From the cell containing the given text, extract its center point as [X, Y] coordinate. 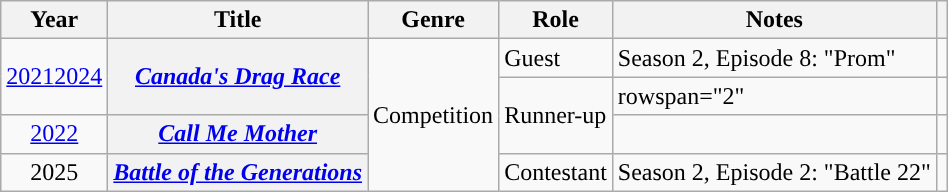
Competition [434, 115]
Battle of the Generations [238, 172]
Call Me Mother [238, 134]
2022 [54, 134]
Genre [434, 20]
2025 [54, 172]
Title [238, 20]
Season 2, Episode 2: "Battle 22" [774, 172]
Notes [774, 20]
Year [54, 20]
rowspan="2" [774, 96]
Guest [556, 58]
20212024 [54, 77]
Role [556, 20]
Runner-up [556, 115]
Contestant [556, 172]
Canada's Drag Race [238, 77]
Season 2, Episode 8: "Prom" [774, 58]
